From the cell containing the given text, extract its center point as (X, Y) coordinate. 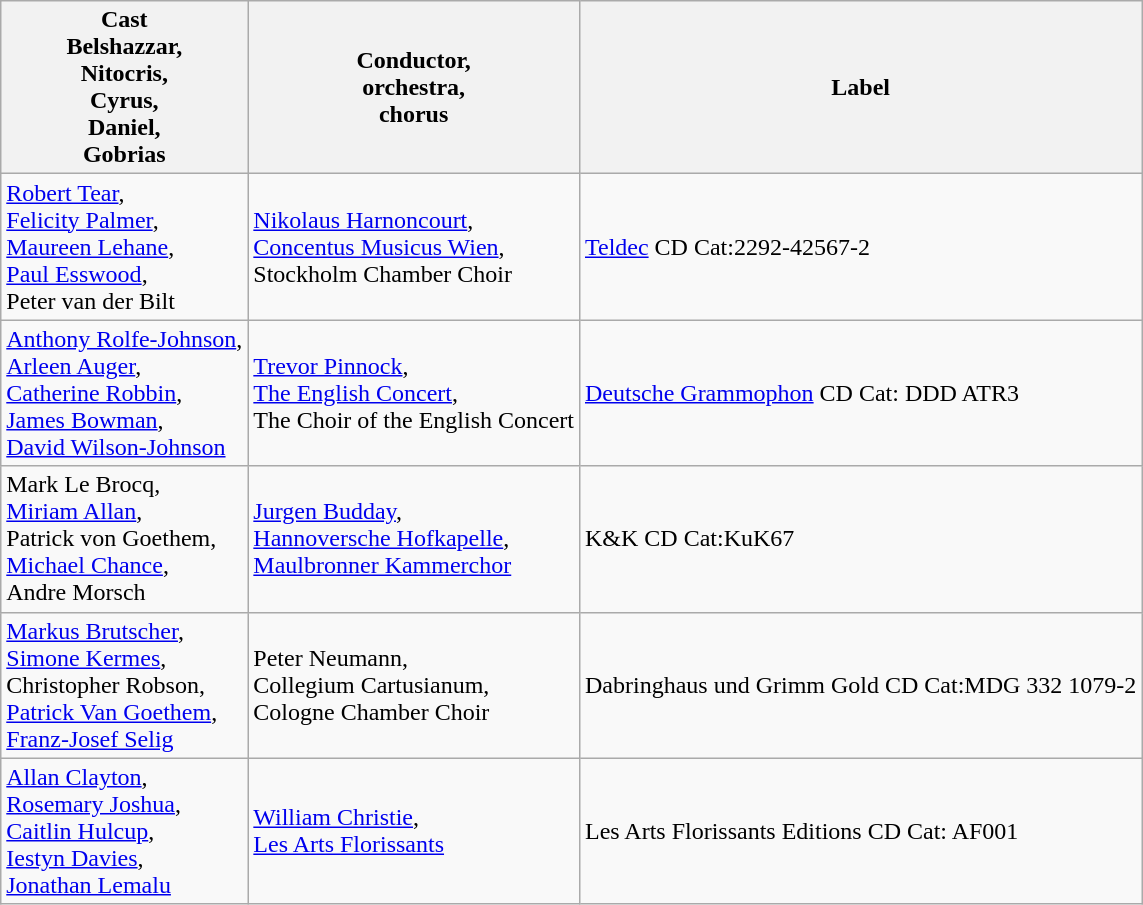
Deutsche Grammophon CD Cat: DDD ATR3 (860, 393)
Markus Brutscher,Simone Kermes,Christopher Robson,Patrick Van Goethem,Franz-Josef Selig (124, 685)
Peter Neumann,Collegium Cartusianum,Cologne Chamber Choir (414, 685)
Mark Le Brocq,Miriam Allan,Patrick von Goethem,Michael Chance,Andre Morsch (124, 539)
CastBelshazzar,Nitocris,Cyrus,Daniel,Gobrias (124, 88)
Trevor Pinnock,The English Concert,The Choir of the English Concert (414, 393)
Les Arts Florissants Editions CD Cat: AF001 (860, 831)
Jurgen Budday,Hannoversche Hofkapelle,Maulbronner Kammerchor (414, 539)
Nikolaus Harnoncourt,Concentus Musicus Wien,Stockholm Chamber Choir (414, 247)
Teldec CD Cat:2292-42567-2 (860, 247)
Label (860, 88)
William Christie,Les Arts Florissants (414, 831)
Anthony Rolfe-Johnson,Arleen Auger,Catherine Robbin,James Bowman,David Wilson-Johnson (124, 393)
Allan Clayton,Rosemary Joshua,Caitlin Hulcup,Iestyn Davies,Jonathan Lemalu (124, 831)
Dabringhaus und Grimm Gold CD Cat:MDG 332 1079-2 (860, 685)
Conductor,orchestra,chorus (414, 88)
K&K CD Cat:KuK67 (860, 539)
Robert Tear,Felicity Palmer,Maureen Lehane,Paul Esswood,Peter van der Bilt (124, 247)
